Scan for the cell matching the given text and deliver its [X, Y] coordinate at center. 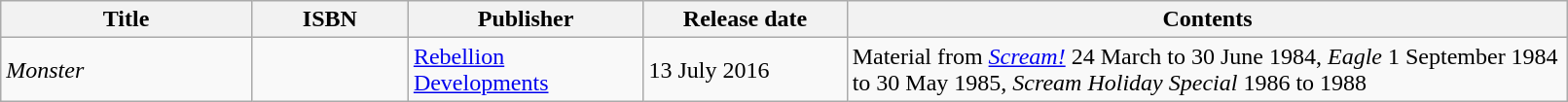
Release date [746, 19]
Contents [1207, 19]
Publisher [526, 19]
Rebellion Developments [526, 70]
Title [127, 19]
Monster [127, 70]
ISBN [329, 19]
Material from Scream! 24 March to 30 June 1984, Eagle 1 September 1984 to 30 May 1985, Scream Holiday Special 1986 to 1988 [1207, 70]
13 July 2016 [746, 70]
